Return the (X, Y) coordinate for the center point of the cell that contains the specified text.  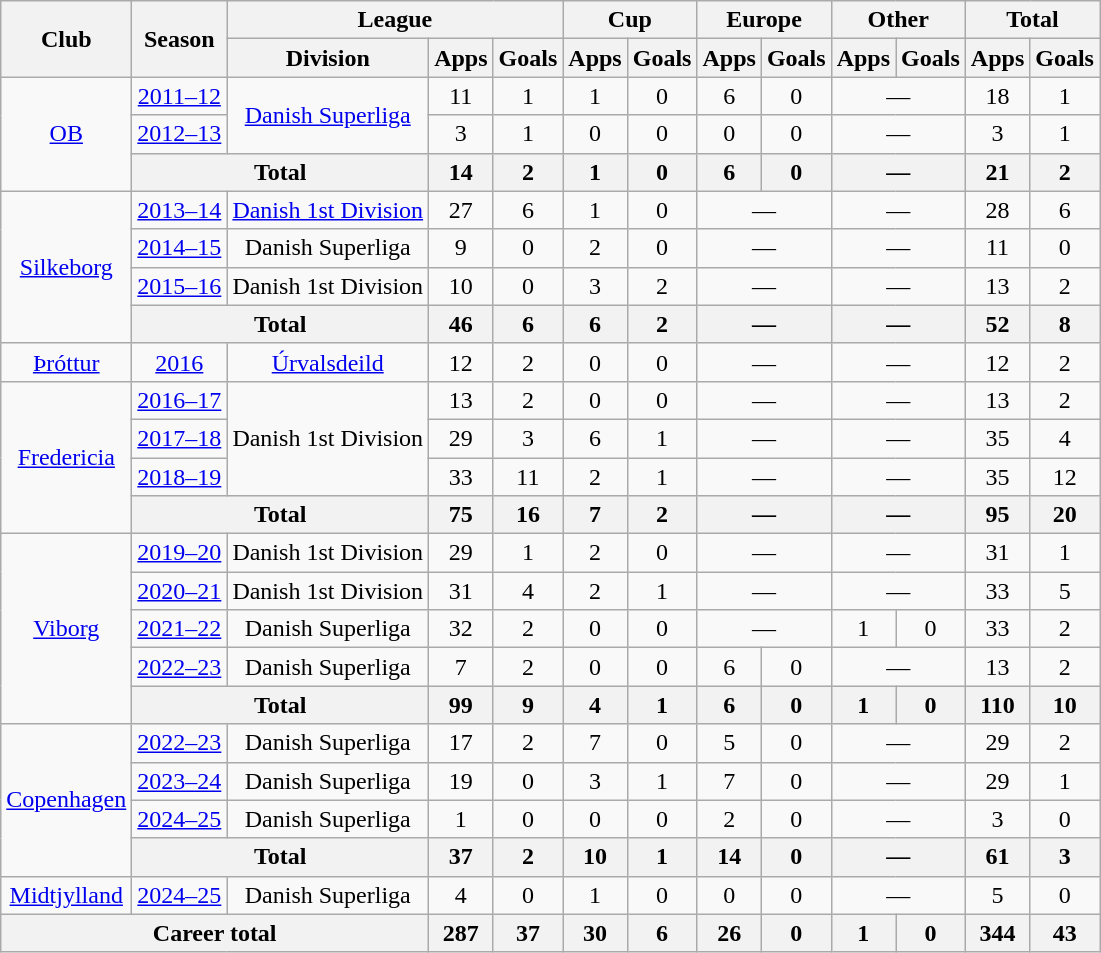
Cup (630, 20)
Season (180, 39)
110 (997, 705)
2017–18 (180, 438)
17 (461, 743)
30 (595, 933)
2011–12 (180, 96)
OB (66, 134)
21 (997, 172)
Division (328, 58)
8 (1065, 324)
75 (461, 515)
20 (1065, 515)
Silkeborg (66, 267)
2016 (180, 362)
2020–21 (180, 591)
Career total (215, 933)
League (395, 20)
61 (997, 857)
Club (66, 39)
2014–15 (180, 248)
344 (997, 933)
Copenhagen (66, 800)
43 (1065, 933)
2015–16 (180, 286)
2018–19 (180, 477)
46 (461, 324)
2013–14 (180, 210)
27 (461, 210)
2021–22 (180, 629)
95 (997, 515)
19 (461, 781)
287 (461, 933)
Other (898, 20)
16 (528, 515)
32 (461, 629)
28 (997, 210)
18 (997, 96)
2016–17 (180, 400)
99 (461, 705)
Viborg (66, 629)
Midtjylland (66, 895)
Þróttur (66, 362)
Europe (764, 20)
26 (729, 933)
Úrvalsdeild (328, 362)
2023–24 (180, 781)
52 (997, 324)
2012–13 (180, 134)
Fredericia (66, 457)
2019–20 (180, 553)
